Extract the [X, Y] coordinate from the center of the cell holding the provided text.  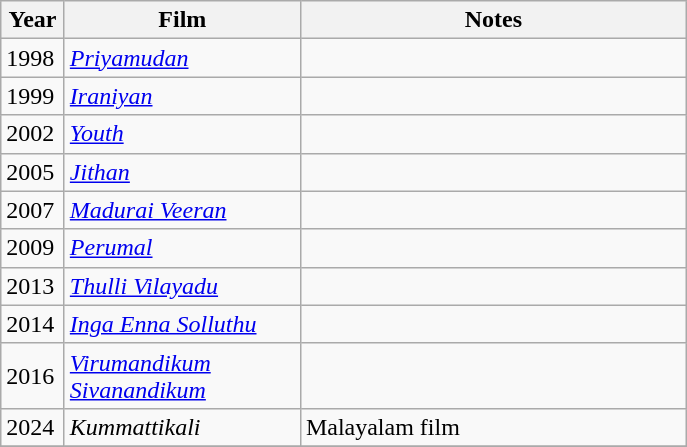
2014 [33, 324]
2024 [33, 427]
Film [182, 20]
Jithan [182, 172]
Youth [182, 134]
2016 [33, 376]
Inga Enna Solluthu [182, 324]
Virumandikum Sivanandikum [182, 376]
1998 [33, 58]
2007 [33, 210]
Notes [493, 20]
Madurai Veeran [182, 210]
Priyamudan [182, 58]
2002 [33, 134]
Kummattikali [182, 427]
2009 [33, 248]
1999 [33, 96]
2013 [33, 286]
2005 [33, 172]
Iraniyan [182, 96]
Perumal [182, 248]
Year [33, 20]
Thulli Vilayadu [182, 286]
Malayalam film [493, 427]
